Capture the cell that displays the provided text and extract its (x, y) central coordinate. 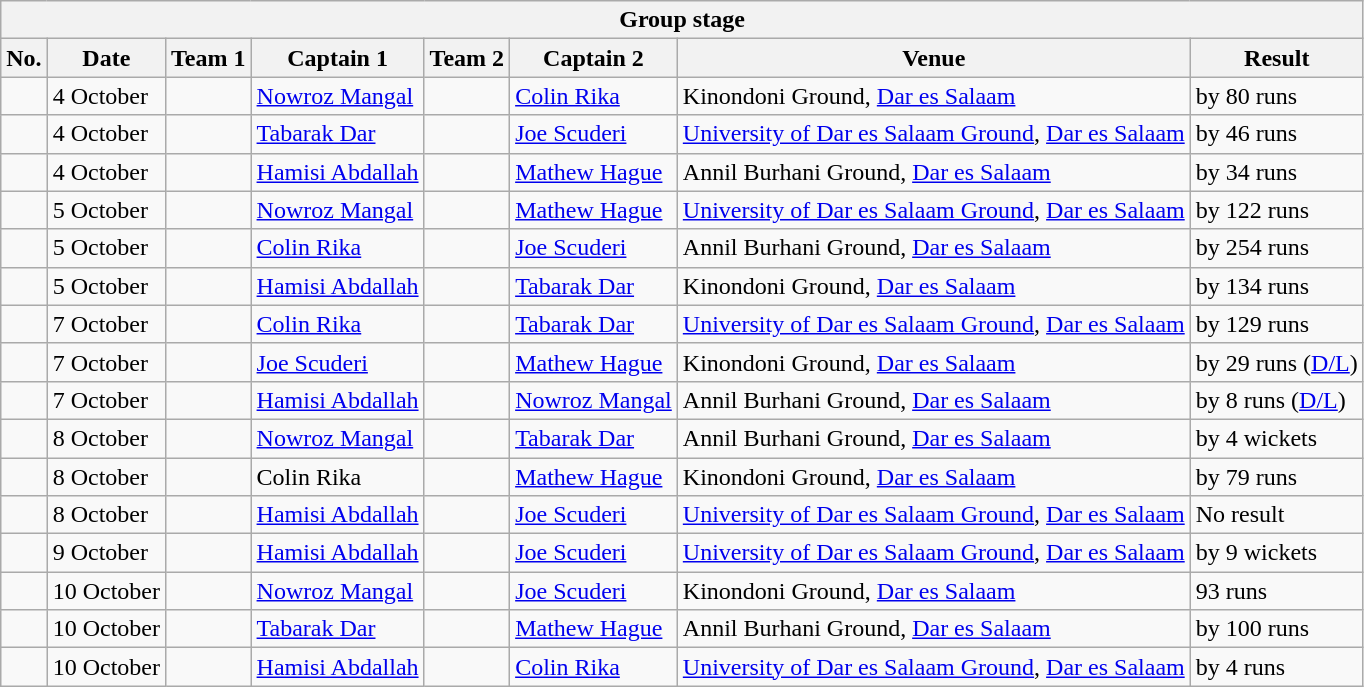
9 October (106, 553)
by 134 runs (1276, 286)
by 100 runs (1276, 629)
by 79 runs (1276, 477)
No result (1276, 515)
Team 1 (209, 58)
Date (106, 58)
by 46 runs (1276, 134)
Captain 1 (338, 58)
by 122 runs (1276, 210)
Group stage (682, 20)
by 4 runs (1276, 667)
by 34 runs (1276, 172)
Team 2 (467, 58)
Captain 2 (594, 58)
Venue (934, 58)
by 9 wickets (1276, 553)
by 129 runs (1276, 324)
by 8 runs (D/L) (1276, 400)
by 254 runs (1276, 248)
No. (24, 58)
by 4 wickets (1276, 438)
93 runs (1276, 591)
Result (1276, 58)
by 29 runs (D/L) (1276, 362)
by 80 runs (1276, 96)
